Find where the given text appears and provide that cell's center as [x, y] coordinate. 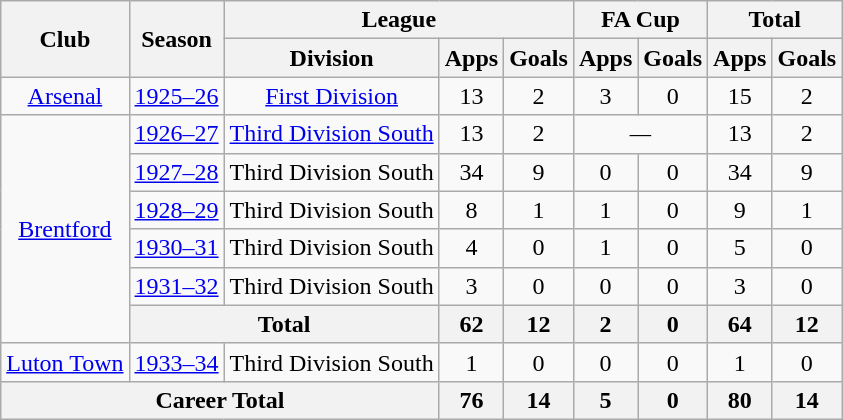
62 [471, 324]
First Division [332, 96]
8 [471, 210]
1925–26 [176, 96]
1931–32 [176, 286]
Career Total [220, 400]
FA Cup [640, 20]
4 [471, 248]
Club [65, 39]
80 [740, 400]
Brentford [65, 229]
15 [740, 96]
Division [332, 58]
1928–29 [176, 210]
1930–31 [176, 248]
Luton Town [65, 362]
1933–34 [176, 362]
76 [471, 400]
Season [176, 39]
64 [740, 324]
1927–28 [176, 172]
— [640, 134]
League [398, 20]
Arsenal [65, 96]
1926–27 [176, 134]
